Capture the cell that displays the provided text and extract its (x, y) central coordinate. 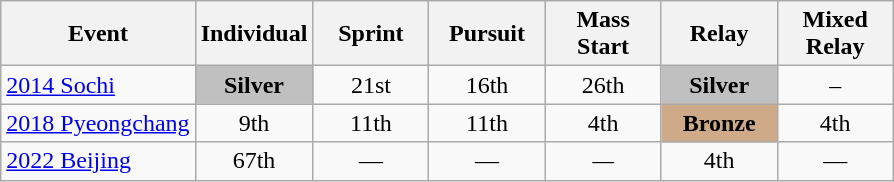
Pursuit (487, 34)
21st (371, 85)
Relay (719, 34)
Mixed Relay (835, 34)
Event (98, 34)
2022 Beijing (98, 161)
Mass Start (603, 34)
2018 Pyeongchang (98, 123)
Individual (254, 34)
Sprint (371, 34)
67th (254, 161)
Bronze (719, 123)
9th (254, 123)
2014 Sochi (98, 85)
16th (487, 85)
– (835, 85)
26th (603, 85)
